Locate the cell with the specified text and output its [x, y] center coordinate. 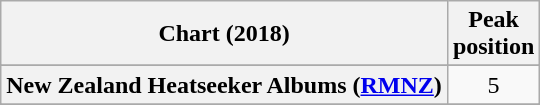
New Zealand Heatseeker Albums (RMNZ) [224, 85]
5 [493, 85]
Peakposition [493, 34]
Chart (2018) [224, 34]
